Scan for the cell matching the given text and deliver its [X, Y] coordinate at center. 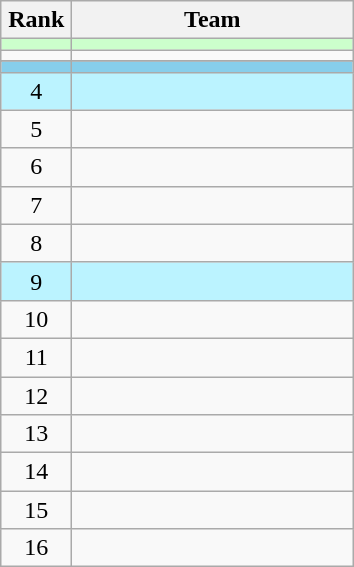
Rank [36, 20]
7 [36, 205]
14 [36, 472]
10 [36, 319]
5 [36, 129]
Team [212, 20]
8 [36, 243]
6 [36, 167]
11 [36, 357]
15 [36, 510]
12 [36, 395]
13 [36, 434]
16 [36, 548]
9 [36, 281]
4 [36, 91]
